For the text-containing cell, return its midpoint in [X, Y] coordinate format. 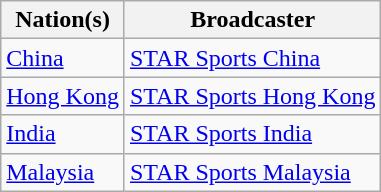
Hong Kong [63, 96]
Malaysia [63, 172]
STAR Sports Hong Kong [252, 96]
STAR Sports China [252, 58]
India [63, 134]
China [63, 58]
Broadcaster [252, 20]
Nation(s) [63, 20]
STAR Sports Malaysia [252, 172]
STAR Sports India [252, 134]
